For the text-containing cell, return its midpoint in (X, Y) coordinate format. 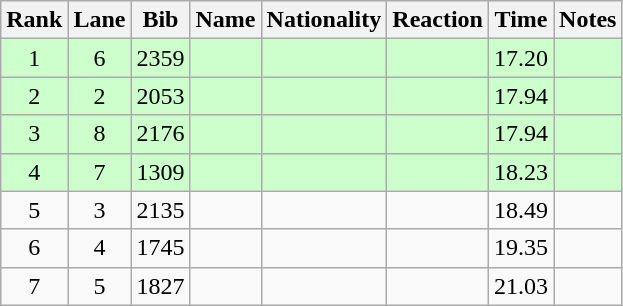
21.03 (520, 286)
1745 (160, 248)
Name (226, 20)
2135 (160, 210)
19.35 (520, 248)
Rank (34, 20)
1 (34, 58)
Time (520, 20)
2053 (160, 96)
8 (100, 134)
2176 (160, 134)
Nationality (324, 20)
Bib (160, 20)
18.49 (520, 210)
2359 (160, 58)
1309 (160, 172)
Reaction (438, 20)
Notes (588, 20)
Lane (100, 20)
17.20 (520, 58)
18.23 (520, 172)
1827 (160, 286)
